From the cell containing the given text, extract its center point as [x, y] coordinate. 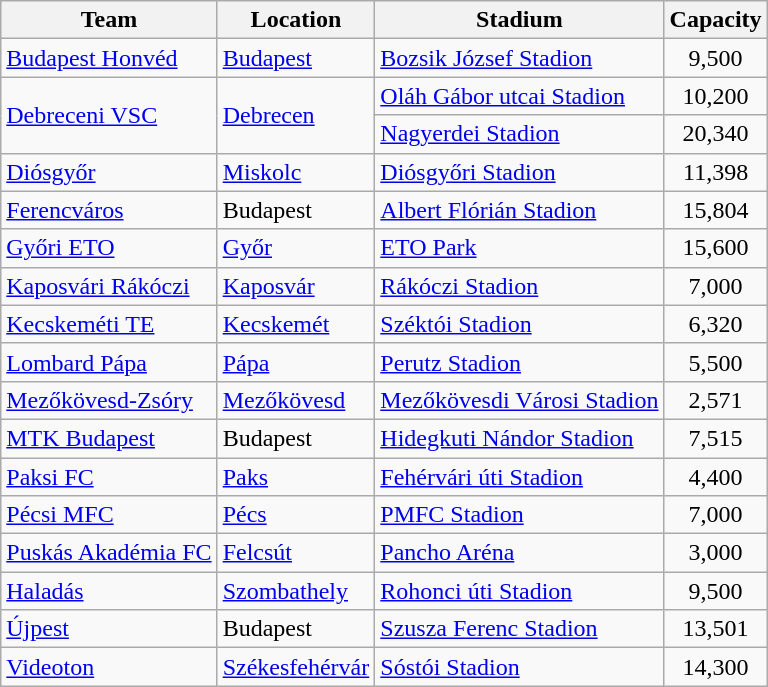
Szusza Ferenc Stadion [520, 629]
Felcsút [296, 553]
Újpest [109, 629]
Pécsi MFC [109, 515]
ETO Park [520, 248]
Stadium [520, 20]
5,500 [716, 362]
Location [296, 20]
Pápa [296, 362]
Mezőkövesdi Városi Stadion [520, 400]
Capacity [716, 20]
10,200 [716, 96]
Kecskemét [296, 324]
Rákóczi Stadion [520, 286]
Hidegkuti Nándor Stadion [520, 438]
Albert Flórián Stadion [520, 210]
Debrecen [296, 115]
Győri ETO [109, 248]
13,501 [716, 629]
7,515 [716, 438]
Diósgyőr [109, 172]
Mezőkövesd-Zsóry [109, 400]
15,804 [716, 210]
Miskolc [296, 172]
Diósgyőri Stadion [520, 172]
Kaposvár [296, 286]
6,320 [716, 324]
MTK Budapest [109, 438]
Szombathely [296, 591]
20,340 [716, 134]
Puskás Akadémia FC [109, 553]
Oláh Gábor utcai Stadion [520, 96]
2,571 [716, 400]
Kecskeméti TE [109, 324]
Debreceni VSC [109, 115]
Haladás [109, 591]
Széktói Stadion [520, 324]
4,400 [716, 477]
Bozsik József Stadion [520, 58]
Videoton [109, 667]
Mezőkövesd [296, 400]
Sóstói Stadion [520, 667]
Budapest Honvéd [109, 58]
Team [109, 20]
3,000 [716, 553]
Rohonci úti Stadion [520, 591]
Paksi FC [109, 477]
Paks [296, 477]
Győr [296, 248]
Székesfehérvár [296, 667]
Nagyerdei Stadion [520, 134]
Pécs [296, 515]
Ferencváros [109, 210]
14,300 [716, 667]
Kaposvári Rákóczi [109, 286]
Pancho Aréna [520, 553]
Lombard Pápa [109, 362]
Fehérvári úti Stadion [520, 477]
PMFC Stadion [520, 515]
11,398 [716, 172]
15,600 [716, 248]
Perutz Stadion [520, 362]
